Return (X, Y) of the center of cell containing provided text 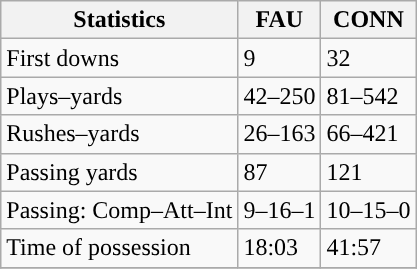
CONN (368, 20)
87 (280, 172)
10–15–0 (368, 210)
42–250 (280, 96)
26–163 (280, 134)
Statistics (120, 20)
121 (368, 172)
Rushes–yards (120, 134)
18:03 (280, 248)
81–542 (368, 96)
Time of possession (120, 248)
9–16–1 (280, 210)
First downs (120, 58)
32 (368, 58)
Passing: Comp–Att–Int (120, 210)
9 (280, 58)
Passing yards (120, 172)
66–421 (368, 134)
Plays–yards (120, 96)
FAU (280, 20)
41:57 (368, 248)
